Capture the cell that displays the provided text and extract its (X, Y) central coordinate. 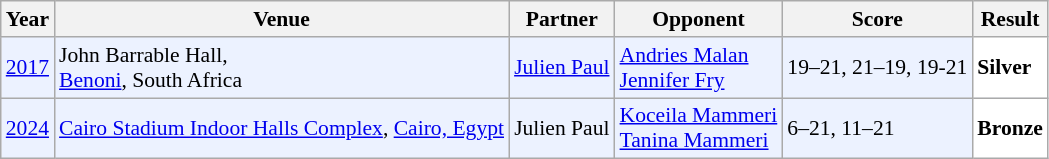
John Barrable Hall,Benoni, South Africa (282, 68)
Score (877, 19)
Year (28, 19)
Andries Malan Jennifer Fry (699, 68)
Bronze (1010, 128)
Result (1010, 19)
Partner (562, 19)
Silver (1010, 68)
Venue (282, 19)
2017 (28, 68)
Opponent (699, 19)
6–21, 11–21 (877, 128)
2024 (28, 128)
19–21, 21–19, 19-21 (877, 68)
Cairo Stadium Indoor Halls Complex, Cairo, Egypt (282, 128)
Koceila Mammeri Tanina Mammeri (699, 128)
